Locate the cell with the specified text and output its [x, y] center coordinate. 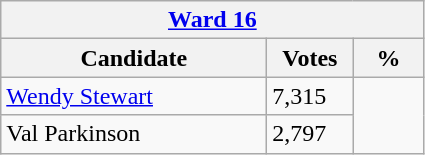
Val Parkinson [134, 134]
7,315 [310, 96]
% [388, 58]
Votes [310, 58]
Ward 16 [212, 20]
2,797 [310, 134]
Candidate [134, 58]
Wendy Stewart [134, 96]
